Extract the (X, Y) coordinate from the center of the cell holding the provided text.  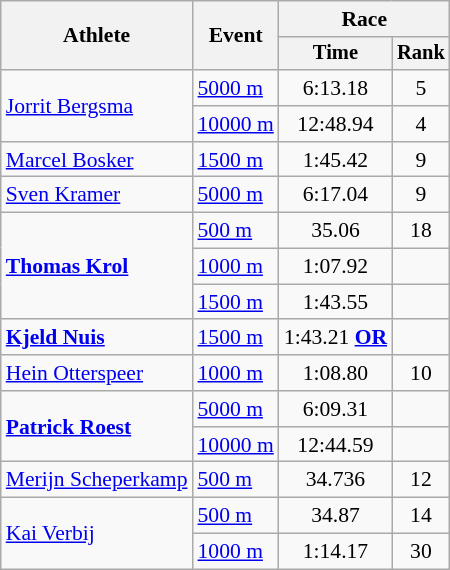
1:43.21 OR (336, 338)
6:17.04 (336, 195)
6:13.18 (336, 88)
6:09.31 (336, 409)
1:45.42 (336, 160)
Jorrit Bergsma (97, 106)
Hein Otterspeer (97, 373)
35.06 (336, 231)
5 (421, 88)
Sven Kramer (97, 195)
Patrick Roest (97, 426)
12:48.94 (336, 124)
1:43.55 (336, 302)
1:08.80 (336, 373)
18 (421, 231)
Event (236, 36)
14 (421, 516)
Rank (421, 54)
1:07.92 (336, 267)
Race (364, 19)
34.87 (336, 516)
12 (421, 480)
Marcel Bosker (97, 160)
Kai Verbij (97, 534)
1:14.17 (336, 552)
Time (336, 54)
10 (421, 373)
4 (421, 124)
Merijn Scheperkamp (97, 480)
34.736 (336, 480)
Kjeld Nuis (97, 338)
30 (421, 552)
Athlete (97, 36)
Thomas Krol (97, 266)
12:44.59 (336, 445)
